Provide the (X, Y) coordinate of the cell's center where the given text is located.  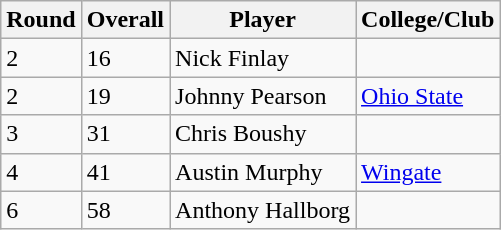
58 (125, 210)
Anthony Hallborg (263, 210)
4 (41, 172)
Chris Boushy (263, 134)
Nick Finlay (263, 58)
Player (263, 20)
Round (41, 20)
6 (41, 210)
Johnny Pearson (263, 96)
3 (41, 134)
31 (125, 134)
College/Club (428, 20)
Overall (125, 20)
Austin Murphy (263, 172)
41 (125, 172)
19 (125, 96)
16 (125, 58)
Ohio State (428, 96)
Wingate (428, 172)
